Find where the given text appears and provide that cell's center as (x, y) coordinate. 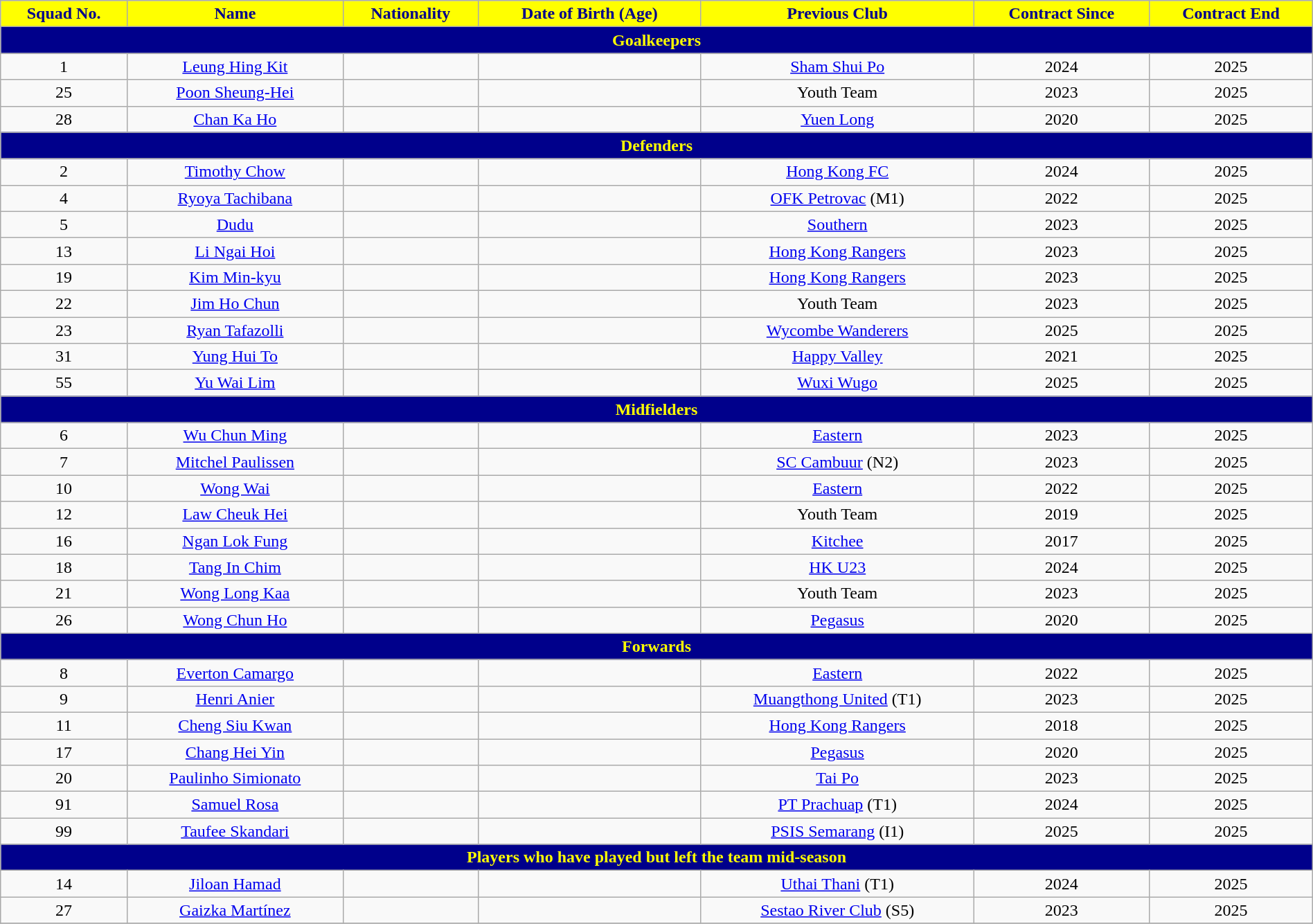
2019 (1062, 515)
Southern (837, 224)
21 (64, 594)
Date of Birth (Age) (589, 14)
2018 (1062, 725)
8 (64, 673)
27 (64, 910)
Wong Chun Ho (235, 620)
Midfielders (656, 409)
Chang Hei Yin (235, 752)
4 (64, 198)
Happy Valley (837, 357)
99 (64, 831)
Yuen Long (837, 119)
2021 (1062, 357)
1 (64, 66)
Sham Shui Po (837, 66)
7 (64, 462)
28 (64, 119)
2017 (1062, 541)
Yu Wai Lim (235, 383)
22 (64, 303)
Wu Chun Ming (235, 436)
17 (64, 752)
Kitchee (837, 541)
Law Cheuk Hei (235, 515)
Everton Camargo (235, 673)
Dudu (235, 224)
Uthai Thani (T1) (837, 884)
Wong Long Kaa (235, 594)
14 (64, 884)
Contract Since (1062, 14)
Goalkeepers (656, 40)
Cheng Siu Kwan (235, 725)
Contract End (1231, 14)
Wycombe Wanderers (837, 330)
Poon Sheung-Hei (235, 93)
Leung Hing Kit (235, 66)
91 (64, 805)
PSIS Semarang (I1) (837, 831)
9 (64, 699)
2 (64, 172)
OFK Petrovac (M1) (837, 198)
19 (64, 277)
Henri Anier (235, 699)
Nationality (410, 14)
Timothy Chow (235, 172)
23 (64, 330)
11 (64, 725)
Forwards (656, 646)
Ngan Lok Fung (235, 541)
Ryan Tafazolli (235, 330)
Squad No. (64, 14)
Jim Ho Chun (235, 303)
Name (235, 14)
16 (64, 541)
Yung Hui To (235, 357)
18 (64, 567)
Defenders (656, 145)
Previous Club (837, 14)
Sestao River Club (S5) (837, 910)
Taufee Skandari (235, 831)
Chan Ka Ho (235, 119)
6 (64, 436)
20 (64, 779)
10 (64, 488)
PT Prachuap (T1) (837, 805)
Mitchel Paulissen (235, 462)
Tang In Chim (235, 567)
Tai Po (837, 779)
Samuel Rosa (235, 805)
Gaizka Martínez (235, 910)
26 (64, 620)
31 (64, 357)
Kim Min-kyu (235, 277)
Li Ngai Hoi (235, 251)
Players who have played but left the team mid-season (656, 858)
SC Cambuur (N2) (837, 462)
HK U23 (837, 567)
Wong Wai (235, 488)
13 (64, 251)
25 (64, 93)
12 (64, 515)
Hong Kong FC (837, 172)
Muangthong United (T1) (837, 699)
Wuxi Wugo (837, 383)
Jiloan Hamad (235, 884)
5 (64, 224)
55 (64, 383)
Ryoya Tachibana (235, 198)
Paulinho Simionato (235, 779)
